Find where the given text appears and provide that cell's center as (X, Y) coordinate. 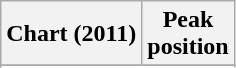
Chart (2011) (72, 34)
Peak position (188, 34)
